From the cell containing the given text, extract its center point as (X, Y) coordinate. 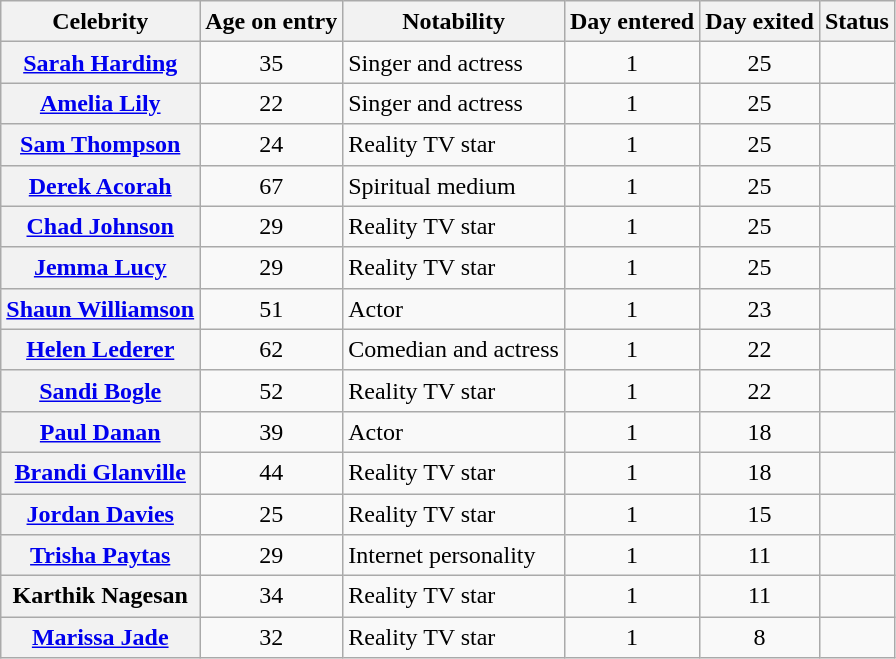
39 (272, 432)
Chad Johnson (100, 226)
Trisha Paytas (100, 556)
Celebrity (100, 22)
24 (272, 144)
Jordan Davies (100, 514)
Day exited (760, 22)
44 (272, 472)
Helen Lederer (100, 350)
Amelia Lily (100, 104)
Comedian and actress (454, 350)
Shaun Williamson (100, 308)
Jemma Lucy (100, 268)
Notability (454, 22)
15 (760, 514)
62 (272, 350)
Marissa Jade (100, 638)
51 (272, 308)
Paul Danan (100, 432)
Age on entry (272, 22)
23 (760, 308)
8 (760, 638)
Day entered (632, 22)
67 (272, 186)
32 (272, 638)
Karthik Nagesan (100, 596)
Status (856, 22)
Spiritual medium (454, 186)
Internet personality (454, 556)
Sam Thompson (100, 144)
Brandi Glanville (100, 472)
34 (272, 596)
Sandi Bogle (100, 390)
52 (272, 390)
Derek Acorah (100, 186)
Sarah Harding (100, 62)
35 (272, 62)
